Detect which cell encompasses the target text, then output its (x, y) center coordinate. 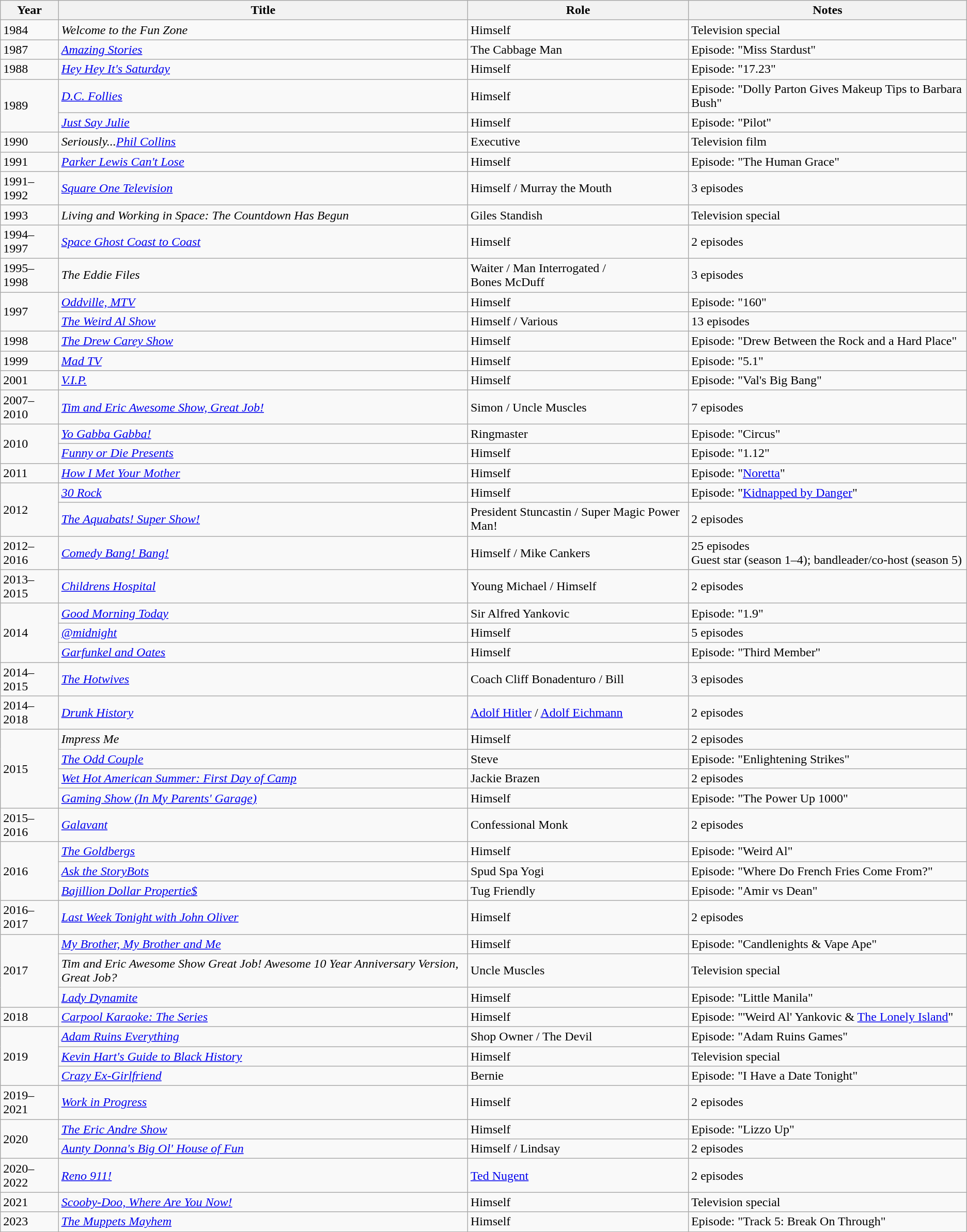
Notes (828, 10)
Episode: "Where Do French Fries Come From?" (828, 871)
Title (263, 10)
Television film (828, 142)
Episode: "17.23" (828, 69)
The Eric Andre Show (263, 1129)
Living and Working in Space: The Countdown Has Begun (263, 215)
Comedy Bang! Bang! (263, 552)
Episode: "Noretta" (828, 473)
2018 (29, 1017)
13 episodes (828, 322)
Mad TV (263, 361)
2017 (29, 971)
The Drew Carey Show (263, 341)
Episode: "'Weird Al' Yankovic & The Lonely Island" (828, 1017)
Episode: "The Power Up 1000" (828, 798)
Square One Television (263, 188)
2019–2021 (29, 1103)
Tim and Eric Awesome Show Great Job! Awesome 10 Year Anniversary Version, Great Job? (263, 971)
Hey Hey It's Saturday (263, 69)
2011 (29, 473)
Episode: "1.9" (828, 613)
Himself / Murray the Mouth (578, 188)
The Hotwives (263, 678)
1994–1997 (29, 242)
Executive (578, 142)
Episode: "Lizzo Up" (828, 1129)
D.C. Follies (263, 96)
Kevin Hart's Guide to Black History (263, 1056)
Jackie Brazen (578, 779)
Ringmaster (578, 434)
Episode: "Miss Stardust" (828, 50)
Simon / Uncle Muscles (578, 407)
Aunty Donna's Big Ol' House of Fun (263, 1149)
Crazy Ex-Girlfriend (263, 1076)
Shop Owner / The Devil (578, 1036)
1987 (29, 50)
Oddville, MTV (263, 302)
Episode: "Candlenights & Vape Ape" (828, 944)
Episode: "Dolly Parton Gives Makeup Tips to Barbara Bush" (828, 96)
Episode: "Enlightening Strikes" (828, 759)
Role (578, 10)
@midnight (263, 633)
Waiter / Man Interrogated /Bones McDuff (578, 275)
1993 (29, 215)
Lady Dynamite (263, 997)
Gaming Show (In My Parents' Garage) (263, 798)
1991–1992 (29, 188)
2016–2017 (29, 917)
2010 (29, 444)
Parker Lewis Can't Lose (263, 162)
2015 (29, 769)
Episode: "Pilot" (828, 122)
Episode: "Kidnapped by Danger" (828, 493)
Ted Nugent (578, 1175)
2012–2016 (29, 552)
Childrens Hospital (263, 587)
Spud Spa Yogi (578, 871)
Confessional Monk (578, 825)
1997 (29, 312)
Impress Me (263, 739)
Garfunkel and Oates (263, 652)
The Aquabats! Super Show! (263, 519)
2020–2022 (29, 1175)
How I Met Your Mother (263, 473)
Sir Alfred Yankovic (578, 613)
Himself / Mike Cankers (578, 552)
Adam Ruins Everything (263, 1036)
2013–2015 (29, 587)
Ask the StoryBots (263, 871)
Episode: "5.1" (828, 361)
2014–2018 (29, 713)
Adolf Hitler / Adolf Eichmann (578, 713)
Steve (578, 759)
Himself / Lindsay (578, 1149)
Episode: "Third Member" (828, 652)
1984 (29, 30)
The Cabbage Man (578, 50)
1995–1998 (29, 275)
2001 (29, 381)
Himself / Various (578, 322)
Coach Cliff Bonadenturo / Bill (578, 678)
Giles Standish (578, 215)
Funny or Die Presents (263, 453)
2020 (29, 1139)
My Brother, My Brother and Me (263, 944)
7 episodes (828, 407)
Uncle Muscles (578, 971)
Young Michael / Himself (578, 587)
2012 (29, 509)
Scooby-Doo, Where Are You Now! (263, 1202)
President Stuncastin / Super Magic Power Man! (578, 519)
The Eddie Files (263, 275)
Bajillion Dollar Propertie$ (263, 891)
Episode: "Track 5: Break On Through" (828, 1222)
Yo Gabba Gabba! (263, 434)
Reno 911! (263, 1175)
2014 (29, 633)
1989 (29, 105)
2007–2010 (29, 407)
Bernie (578, 1076)
Episode: "Circus" (828, 434)
Year (29, 10)
2016 (29, 871)
Episode: "Adam Ruins Games" (828, 1036)
Episode: "Amir vs Dean" (828, 891)
Tug Friendly (578, 891)
Episode: "Drew Between the Rock and a Hard Place" (828, 341)
Episode: "Val's Big Bang" (828, 381)
1991 (29, 162)
2015–2016 (29, 825)
Last Week Tonight with John Oliver (263, 917)
Carpool Karaoke: The Series (263, 1017)
1988 (29, 69)
Episode: "Little Manila" (828, 997)
Good Morning Today (263, 613)
2021 (29, 1202)
Work in Progress (263, 1103)
2014–2015 (29, 678)
Episode: "I Have a Date Tonight" (828, 1076)
Just Say Julie (263, 122)
Drunk History (263, 713)
Episode: "1.12" (828, 453)
The Odd Couple (263, 759)
Space Ghost Coast to Coast (263, 242)
V.I.P. (263, 381)
1990 (29, 142)
The Muppets Mayhem (263, 1222)
The Goldbergs (263, 851)
The Weird Al Show (263, 322)
Seriously...Phil Collins (263, 142)
Episode: "The Human Grace" (828, 162)
Episode: "160" (828, 302)
Welcome to the Fun Zone (263, 30)
25 episodesGuest star (season 1–4); bandleader/co-host (season 5) (828, 552)
Amazing Stories (263, 50)
5 episodes (828, 633)
1999 (29, 361)
Episode: "Weird Al" (828, 851)
30 Rock (263, 493)
Tim and Eric Awesome Show, Great Job! (263, 407)
Wet Hot American Summer: First Day of Camp (263, 779)
Galavant (263, 825)
1998 (29, 341)
2019 (29, 1056)
2023 (29, 1222)
